Provide the (x, y) coordinate of the cell's center where the given text is located.  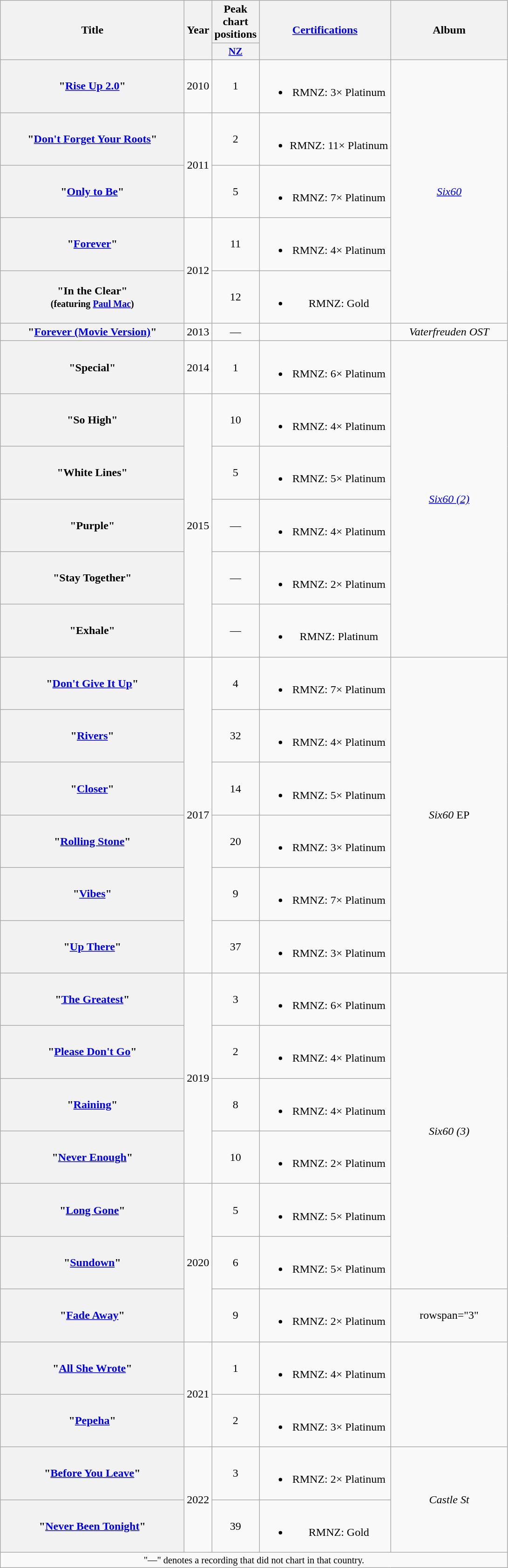
2022 (198, 1500)
20 (236, 841)
2017 (198, 815)
8 (236, 1105)
"Stay Together" (92, 578)
Six60 (2) (449, 499)
Vaterfreuden OST (449, 332)
2011 (198, 165)
Castle St (449, 1500)
"Closer" (92, 788)
14 (236, 788)
"In the Clear"(featuring Paul Mac) (92, 297)
12 (236, 297)
"Rise Up 2.0" (92, 86)
"Raining" (92, 1105)
2021 (198, 1394)
32 (236, 736)
RMNZ: Platinum (325, 631)
"Special" (92, 367)
2014 (198, 367)
"So High" (92, 420)
"The Greatest" (92, 1000)
Title (92, 30)
2019 (198, 1078)
Certifications (325, 30)
Peak chart positions (236, 22)
"All She Wrote" (92, 1368)
"—" denotes a recording that did not chart in that country. (254, 1560)
"Don't Give It Up" (92, 683)
2015 (198, 525)
Six60 (449, 191)
6 (236, 1262)
37 (236, 947)
NZ (236, 52)
"Before You Leave" (92, 1473)
"Long Gone" (92, 1210)
"Fade Away" (92, 1316)
Six60 EP (449, 815)
"Never Enough" (92, 1157)
4 (236, 683)
"Don't Forget Your Roots" (92, 139)
"Please Don't Go" (92, 1052)
"Exhale" (92, 631)
11 (236, 244)
"Forever" (92, 244)
2010 (198, 86)
39 (236, 1526)
"Rolling Stone" (92, 841)
"Only to Be" (92, 192)
2013 (198, 332)
"Pepeha" (92, 1421)
"Purple" (92, 525)
"Vibes" (92, 893)
"Never Been Tonight" (92, 1526)
"White Lines" (92, 472)
Year (198, 30)
"Up There" (92, 947)
RMNZ: 11× Platinum (325, 139)
Album (449, 30)
2012 (198, 271)
rowspan="3" (449, 1316)
"Rivers" (92, 736)
2020 (198, 1262)
Six60 (3) (449, 1131)
"Forever (Movie Version)" (92, 332)
"Sundown" (92, 1262)
